Output the (X, Y) coordinate of the center of the cell containing the given text.  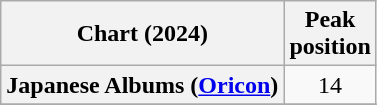
Chart (2024) (142, 34)
14 (330, 85)
Japanese Albums (Oricon) (142, 85)
Peakposition (330, 34)
